Locate the cell with the specified text and output its (X, Y) center coordinate. 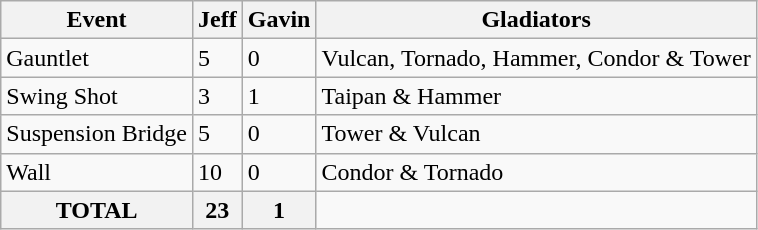
Wall (97, 172)
Condor & Tornado (536, 172)
Event (97, 20)
Gladiators (536, 20)
TOTAL (97, 210)
10 (217, 172)
Swing Shot (97, 96)
Jeff (217, 20)
3 (217, 96)
Gauntlet (97, 58)
Gavin (279, 20)
Tower & Vulcan (536, 134)
Vulcan, Tornado, Hammer, Condor & Tower (536, 58)
Taipan & Hammer (536, 96)
Suspension Bridge (97, 134)
23 (217, 210)
